From the cell containing the given text, extract its center point as [X, Y] coordinate. 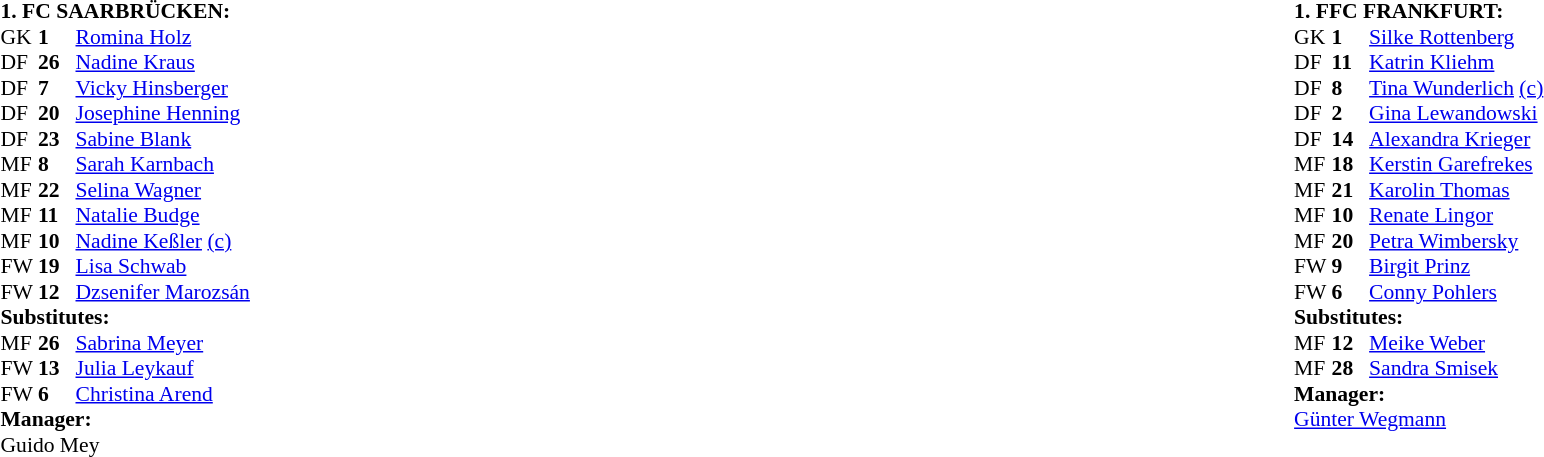
13 [57, 369]
Alexandra Krieger [1456, 139]
Josephine Henning [163, 113]
Gina Lewandowski [1456, 113]
14 [1351, 139]
2 [1351, 113]
22 [57, 190]
Sarah Karnbach [163, 165]
23 [57, 139]
Nadine Keßler (c) [163, 241]
Nadine Kraus [163, 63]
Selina Wagner [163, 190]
Kerstin Garefrekes [1456, 165]
21 [1351, 190]
Dzsenifer Marozsán [163, 292]
Christina Arend [163, 394]
Birgit Prinz [1456, 267]
Romina Holz [163, 37]
Meike Weber [1456, 343]
28 [1351, 369]
9 [1351, 267]
Vicky Hinsberger [163, 88]
Lisa Schwab [163, 267]
Karolin Thomas [1456, 190]
Sabine Blank [163, 139]
Silke Rottenberg [1456, 37]
7 [57, 88]
Renate Lingor [1456, 215]
Katrin Kliehm [1456, 63]
Tina Wunderlich (c) [1456, 88]
Julia Leykauf [163, 369]
Petra Wimbersky [1456, 241]
Sabrina Meyer [163, 343]
Conny Pohlers [1456, 292]
18 [1351, 165]
Natalie Budge [163, 215]
Günter Wegmann [1418, 419]
Sandra Smisek [1456, 369]
19 [57, 267]
